Determine the [X, Y] coordinate at the center of the cell enclosing the given text.  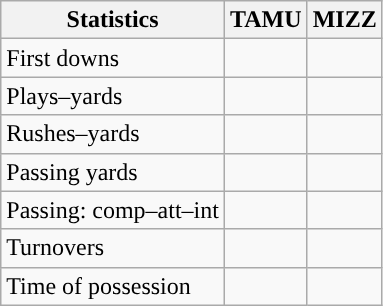
Passing yards [113, 172]
MIZZ [344, 20]
Statistics [113, 20]
Rushes–yards [113, 134]
Turnovers [113, 248]
Passing: comp–att–int [113, 210]
Time of possession [113, 286]
First downs [113, 58]
Plays–yards [113, 96]
TAMU [266, 20]
